Output the [x, y] coordinate of the center of the cell containing the given text.  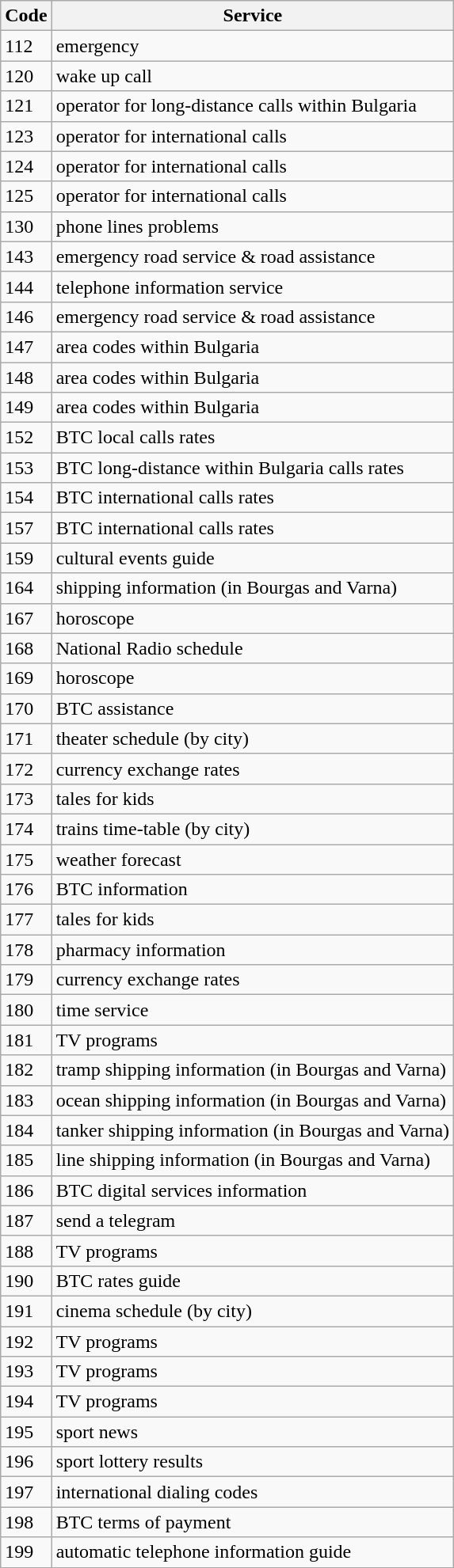
125 [26, 196]
188 [26, 1251]
199 [26, 1552]
176 [26, 890]
177 [26, 920]
130 [26, 226]
181 [26, 1040]
line shipping information (in Bourgas and Varna) [252, 1160]
172 [26, 769]
149 [26, 408]
BTC terms of payment [252, 1522]
BTC digital services information [252, 1190]
190 [26, 1281]
National Radio schedule [252, 648]
tramp shipping information (in Bourgas and Varna) [252, 1070]
175 [26, 859]
183 [26, 1100]
168 [26, 648]
123 [26, 136]
BTC assistance [252, 708]
emergency [252, 46]
179 [26, 980]
international dialing codes [252, 1492]
186 [26, 1190]
112 [26, 46]
184 [26, 1130]
148 [26, 378]
196 [26, 1462]
time service [252, 1010]
174 [26, 829]
Service [252, 16]
124 [26, 166]
157 [26, 528]
BTC long-distance within Bulgaria calls rates [252, 468]
178 [26, 950]
trains time-table (by city) [252, 829]
191 [26, 1311]
152 [26, 438]
operator for long-distance calls within Bulgaria [252, 106]
180 [26, 1010]
sport lottery results [252, 1462]
169 [26, 678]
automatic telephone information guide [252, 1552]
144 [26, 287]
phone lines problems [252, 226]
wake up call [252, 76]
193 [26, 1372]
tanker shipping information (in Bourgas and Varna) [252, 1130]
sport news [252, 1432]
BTC local calls rates [252, 438]
198 [26, 1522]
170 [26, 708]
146 [26, 317]
120 [26, 76]
147 [26, 347]
cultural events guide [252, 558]
BTC information [252, 890]
Code [26, 16]
121 [26, 106]
BTC rates guide [252, 1281]
192 [26, 1342]
195 [26, 1432]
ocean shipping information (in Bourgas and Varna) [252, 1100]
send a telegram [252, 1221]
197 [26, 1492]
154 [26, 498]
153 [26, 468]
167 [26, 618]
shipping information (in Bourgas and Varna) [252, 588]
173 [26, 799]
194 [26, 1402]
187 [26, 1221]
185 [26, 1160]
weather forecast [252, 859]
theater schedule (by city) [252, 738]
171 [26, 738]
159 [26, 558]
cinema schedule (by city) [252, 1311]
pharmacy information [252, 950]
143 [26, 256]
182 [26, 1070]
telephone information service [252, 287]
164 [26, 588]
